Search for the cell housing the specified text and yield its [X, Y] center coordinate. 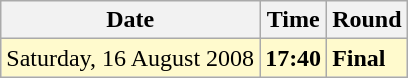
Round [367, 20]
17:40 [294, 58]
Time [294, 20]
Saturday, 16 August 2008 [130, 58]
Final [367, 58]
Date [130, 20]
